Return [x, y] of the center of cell containing provided text 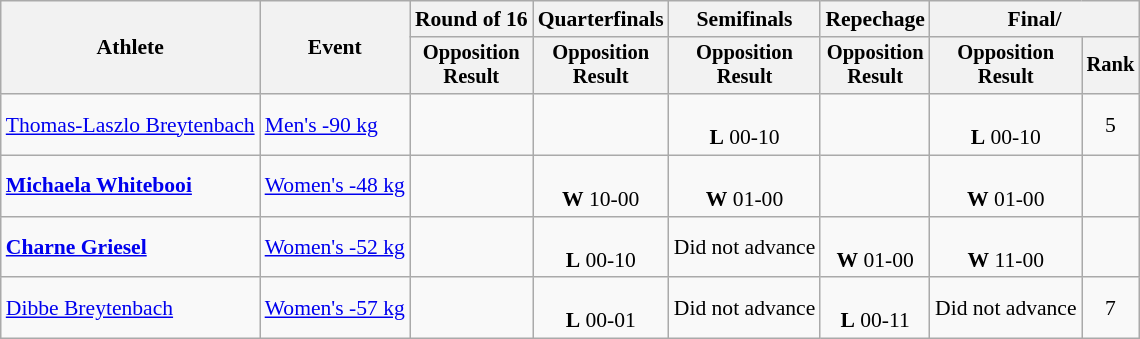
Charne Griesel [130, 248]
L 00-11 [875, 308]
W 11-00 [1006, 248]
Women's -52 kg [335, 248]
L 00-01 [601, 308]
Event [335, 48]
5 [1111, 124]
7 [1111, 308]
Dibbe Breytenbach [130, 308]
Athlete [130, 48]
Quarterfinals [601, 19]
Michaela Whitebooi [130, 186]
Repechage [875, 19]
Final/ [1034, 19]
Women's -48 kg [335, 186]
Rank [1111, 66]
W 10-00 [601, 186]
Thomas-Laszlo Breytenbach [130, 124]
Men's -90 kg [335, 124]
Round of 16 [472, 19]
Women's -57 kg [335, 308]
Semifinals [745, 19]
